Locate the cell with the specified text and output its [x, y] center coordinate. 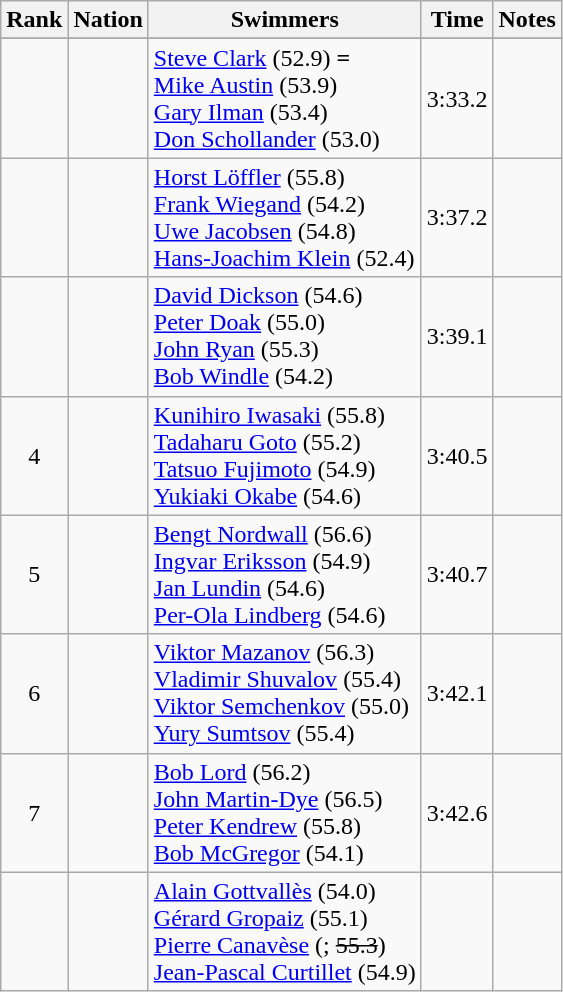
3:40.5 [457, 456]
3:37.2 [457, 218]
3:33.2 [457, 98]
6 [34, 694]
Nation [108, 20]
Swimmers [284, 20]
3:42.1 [457, 694]
5 [34, 574]
3:39.1 [457, 336]
David Dickson (54.6) Peter Doak (55.0) John Ryan (55.3) Bob Windle (54.2) [284, 336]
Rank [34, 20]
Notes [527, 20]
7 [34, 812]
Bob Lord (56.2)John Martin-Dye (56.5)Peter Kendrew (55.8)Bob McGregor (54.1) [284, 812]
Kunihiro Iwasaki (55.8)Tadaharu Goto (55.2)Tatsuo Fujimoto (54.9)Yukiaki Okabe (54.6) [284, 456]
Steve Clark (52.9) = Mike Austin (53.9) Gary Ilman (53.4) Don Schollander (53.0) [284, 98]
3:42.6 [457, 812]
4 [34, 456]
Viktor Mazanov (56.3)Vladimir Shuvalov (55.4)Viktor Semchenkov (55.0)Yury Sumtsov (55.4) [284, 694]
Bengt Nordwall (56.6)Ingvar Eriksson (54.9)Jan Lundin (54.6)Per-Ola Lindberg (54.6) [284, 574]
Alain Gottvallès (54.0)Gérard Gropaiz (55.1)Pierre Canavèse (; 55.3)Jean-Pascal Curtillet (54.9) [284, 932]
Time [457, 20]
Horst Löffler (55.8) Frank Wiegand (54.2) Uwe Jacobsen (54.8) Hans-Joachim Klein (52.4) [284, 218]
3:40.7 [457, 574]
